Extract the [X, Y] coordinate from the center of the cell holding the provided text.  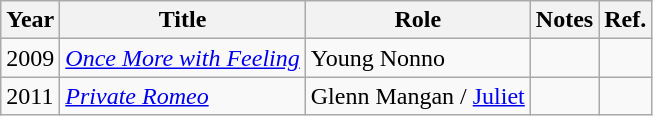
Year [30, 20]
Private Romeo [182, 96]
Title [182, 20]
Ref. [626, 20]
Notes [564, 20]
Once More with Feeling [182, 58]
Role [418, 20]
Young Nonno [418, 58]
Glenn Mangan / Juliet [418, 96]
2009 [30, 58]
2011 [30, 96]
